Locate the cell with the specified text and output its [x, y] center coordinate. 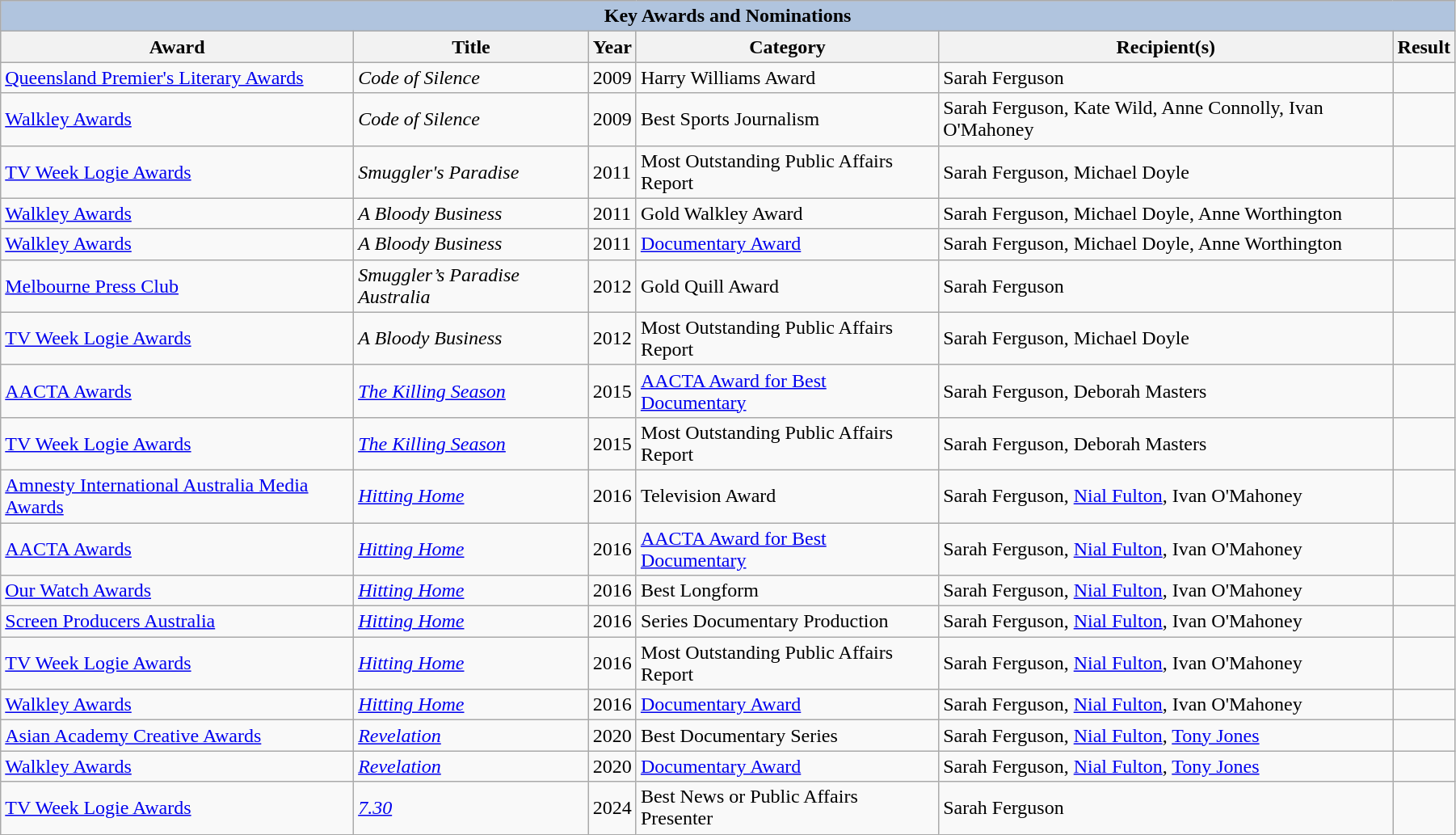
Year [612, 47]
Best Longform [787, 591]
Result [1424, 47]
Melbourne Press Club [178, 286]
Amnesty International Australia Media Awards [178, 496]
Harry Williams Award [787, 78]
Recipient(s) [1166, 47]
Title [472, 47]
Series Documentary Production [787, 622]
Queensland Premier's Literary Awards [178, 78]
Category [787, 47]
Our Watch Awards [178, 591]
Best News or Public Affairs Presenter [787, 808]
Television Award [787, 496]
Gold Walkley Award [787, 213]
Screen Producers Australia [178, 622]
2024 [612, 808]
Best Sports Journalism [787, 120]
Award [178, 47]
Asian Academy Creative Awards [178, 736]
Smuggler's Paradise [472, 171]
Sarah Ferguson, Kate Wild, Anne Connolly, Ivan O'Mahoney [1166, 120]
7.30 [472, 808]
Gold Quill Award [787, 286]
Key Awards and Nominations [728, 16]
Best Documentary Series [787, 736]
Smuggler’s Paradise Australia [472, 286]
